Locate the cell with the specified text and output its (X, Y) center coordinate. 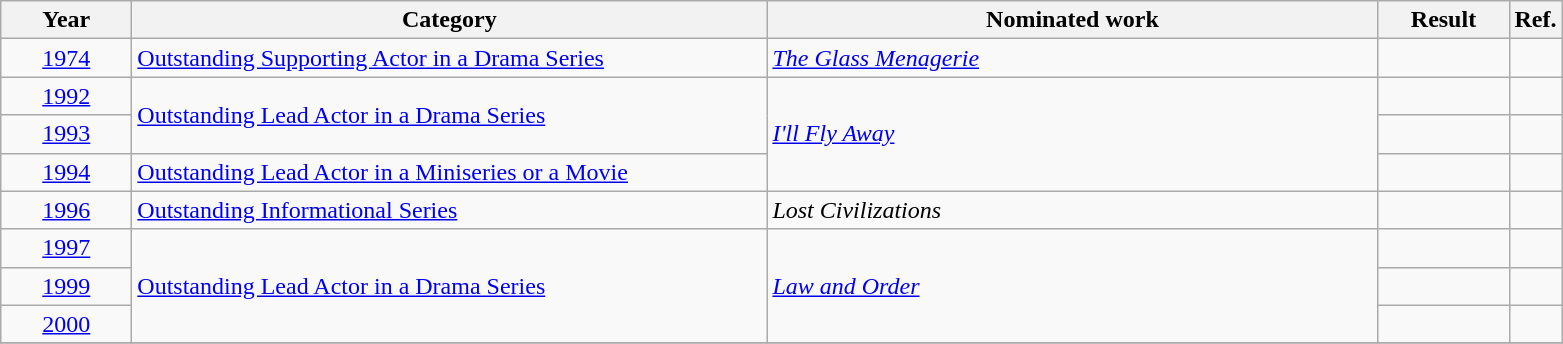
The Glass Menagerie (1072, 58)
I'll Fly Away (1072, 134)
Outstanding Informational Series (450, 210)
1999 (66, 286)
Outstanding Lead Actor in a Miniseries or a Movie (450, 172)
Nominated work (1072, 20)
Year (66, 20)
1997 (66, 248)
1992 (66, 96)
Law and Order (1072, 286)
1974 (66, 58)
Category (450, 20)
2000 (66, 324)
Lost Civilizations (1072, 210)
Ref. (1536, 20)
1996 (66, 210)
1993 (66, 134)
1994 (66, 172)
Outstanding Supporting Actor in a Drama Series (450, 58)
Result (1444, 20)
